For the text-containing cell, return its midpoint in (X, Y) coordinate format. 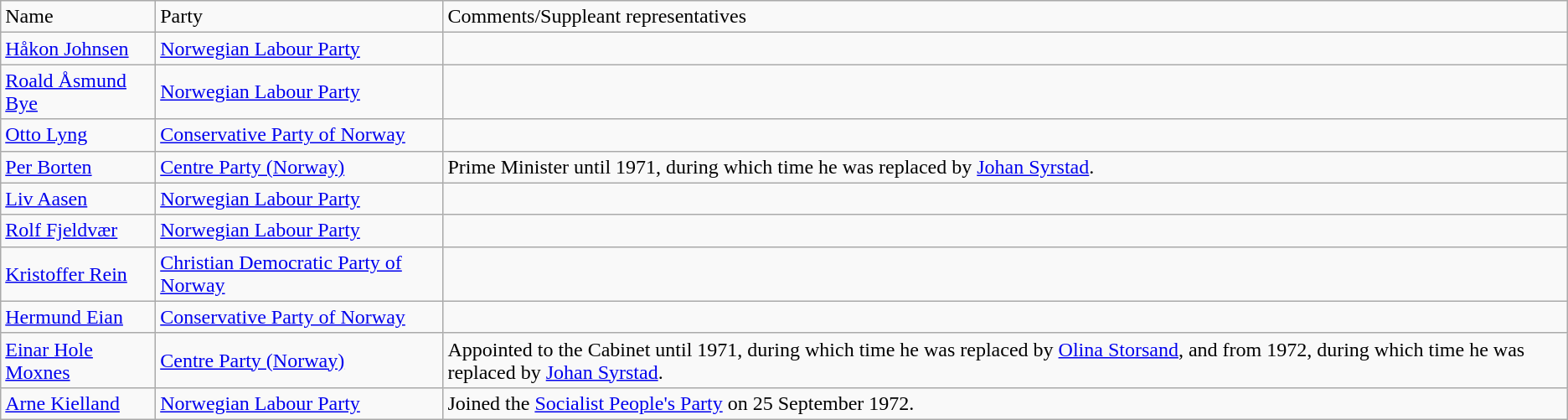
Rolf Fjeldvær (79, 231)
Håkon Johnsen (79, 49)
Arne Kielland (79, 403)
Prime Minister until 1971, during which time he was replaced by Johan Syrstad. (1005, 167)
Per Borten (79, 167)
Comments/Suppleant representatives (1005, 17)
Roald Åsmund Bye (79, 92)
Joined the Socialist People's Party on 25 September 1972. (1005, 403)
Hermund Eian (79, 317)
Kristoffer Rein (79, 273)
Name (79, 17)
Party (300, 17)
Einar Hole Moxnes (79, 360)
Christian Democratic Party of Norway (300, 273)
Otto Lyng (79, 135)
Liv Aasen (79, 199)
